From the cell containing the given text, extract its center point as (X, Y) coordinate. 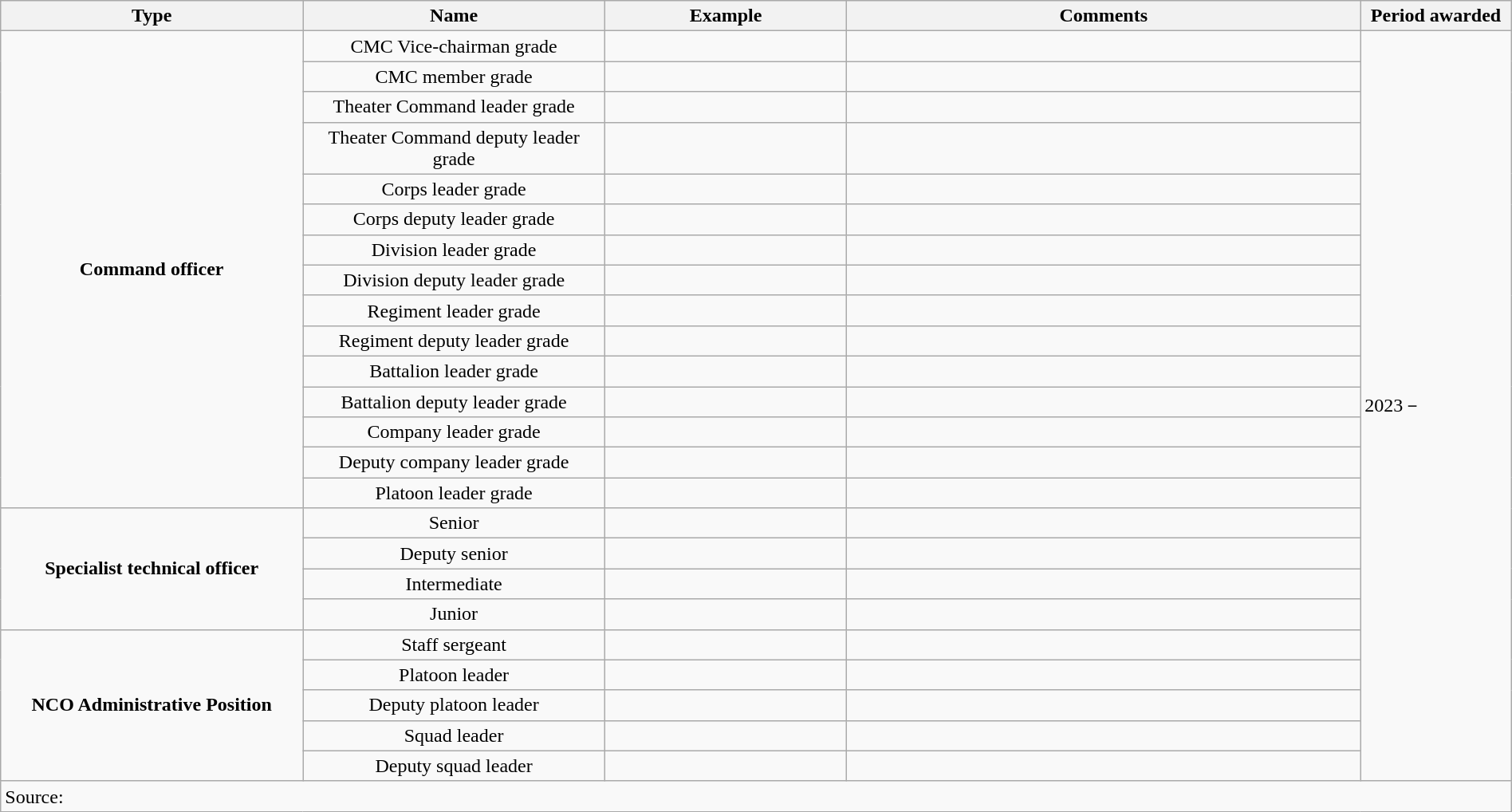
Type (152, 16)
Deputy senior (455, 554)
Deputy squad leader (455, 766)
Regiment leader grade (455, 310)
Battalion leader grade (455, 371)
Deputy company leader grade (455, 463)
Period awarded (1435, 16)
Theater Command leader grade (455, 107)
Command officer (152, 270)
Squad leader (455, 735)
Specialist technical officer (152, 569)
Platoon leader grade (455, 493)
Comments (1104, 16)
2023－ (1435, 406)
Deputy platoon leader (455, 705)
Senior (455, 523)
Battalion deputy leader grade (455, 401)
Name (455, 16)
CMC Vice-chairman grade (455, 46)
Regiment deputy leader grade (455, 341)
Division deputy leader grade (455, 280)
Staff sergeant (455, 644)
Corps deputy leader grade (455, 219)
NCO Administrative Position (152, 705)
Theater Command deputy leader grade (455, 148)
Division leader grade (455, 250)
CMC member grade (455, 77)
Example (726, 16)
Intermediate (455, 584)
Platoon leader (455, 675)
Company leader grade (455, 432)
Corps leader grade (455, 189)
Source: (756, 796)
Junior (455, 614)
